For the text-containing cell, return its midpoint in [x, y] coordinate format. 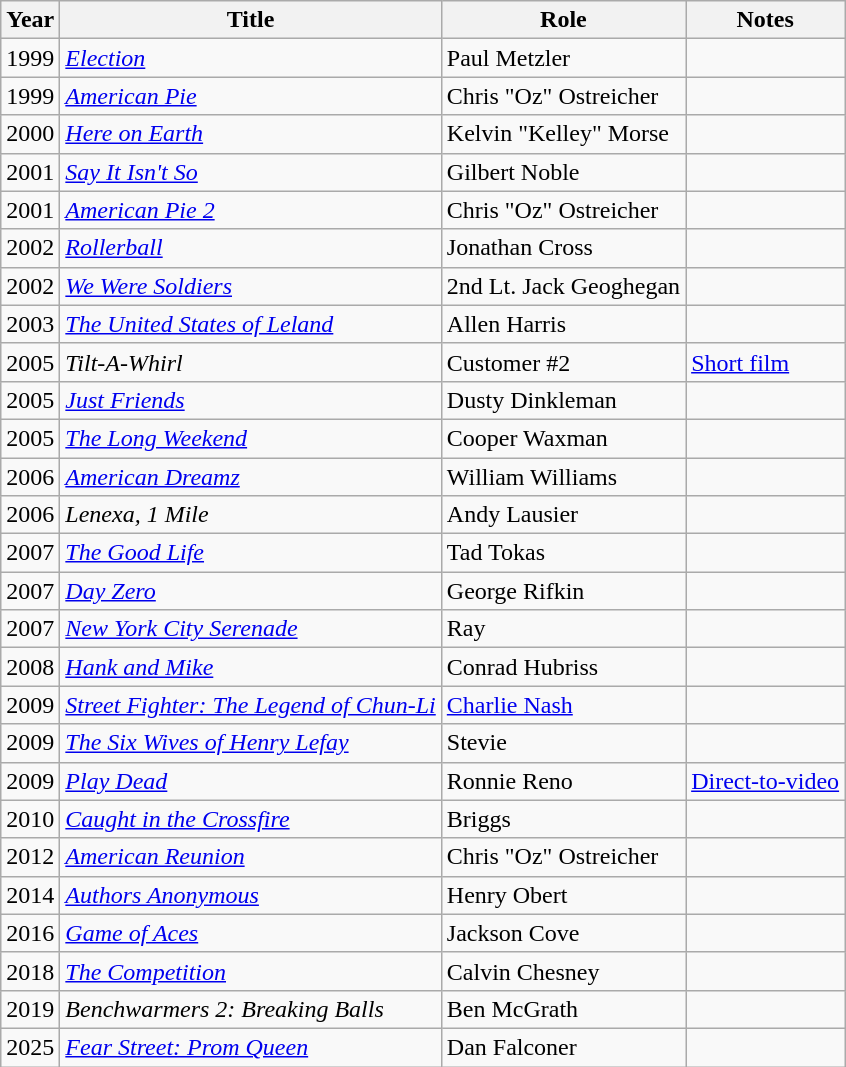
American Pie [250, 96]
We Were Soldiers [250, 286]
The United States of Leland [250, 324]
The Long Weekend [250, 438]
Customer #2 [563, 362]
Conrad Hubriss [563, 667]
Play Dead [250, 781]
2012 [30, 857]
Day Zero [250, 591]
Say It Isn't So [250, 172]
Title [250, 20]
Tilt-A-Whirl [250, 362]
Kelvin "Kelley" Morse [563, 134]
Authors Anonymous [250, 895]
2008 [30, 667]
2003 [30, 324]
Gilbert Noble [563, 172]
Short film [766, 362]
Ronnie Reno [563, 781]
Election [250, 58]
New York City Serenade [250, 629]
Tad Tokas [563, 553]
Stevie [563, 743]
Role [563, 20]
Hank and Mike [250, 667]
Dusty Dinkleman [563, 400]
2025 [30, 1047]
2018 [30, 971]
The Good Life [250, 553]
2019 [30, 1009]
Notes [766, 20]
Year [30, 20]
2nd Lt. Jack Geoghegan [563, 286]
Just Friends [250, 400]
2010 [30, 819]
Caught in the Crossfire [250, 819]
Game of Aces [250, 933]
Street Fighter: The Legend of Chun-Li [250, 705]
Paul Metzler [563, 58]
Ben McGrath [563, 1009]
Direct-to-video [766, 781]
2014 [30, 895]
Jackson Cove [563, 933]
Calvin Chesney [563, 971]
Ray [563, 629]
George Rifkin [563, 591]
American Pie 2 [250, 210]
2000 [30, 134]
Cooper Waxman [563, 438]
The Six Wives of Henry Lefay [250, 743]
Briggs [563, 819]
Fear Street: Prom Queen [250, 1047]
2016 [30, 933]
Rollerball [250, 248]
Andy Lausier [563, 515]
Benchwarmers 2: Breaking Balls [250, 1009]
American Dreamz [250, 477]
Henry Obert [563, 895]
Here on Earth [250, 134]
Lenexa, 1 Mile [250, 515]
American Reunion [250, 857]
Dan Falconer [563, 1047]
William Williams [563, 477]
Jonathan Cross [563, 248]
The Competition [250, 971]
Allen Harris [563, 324]
Charlie Nash [563, 705]
